Output the [x, y] coordinate of the center of the cell containing the given text.  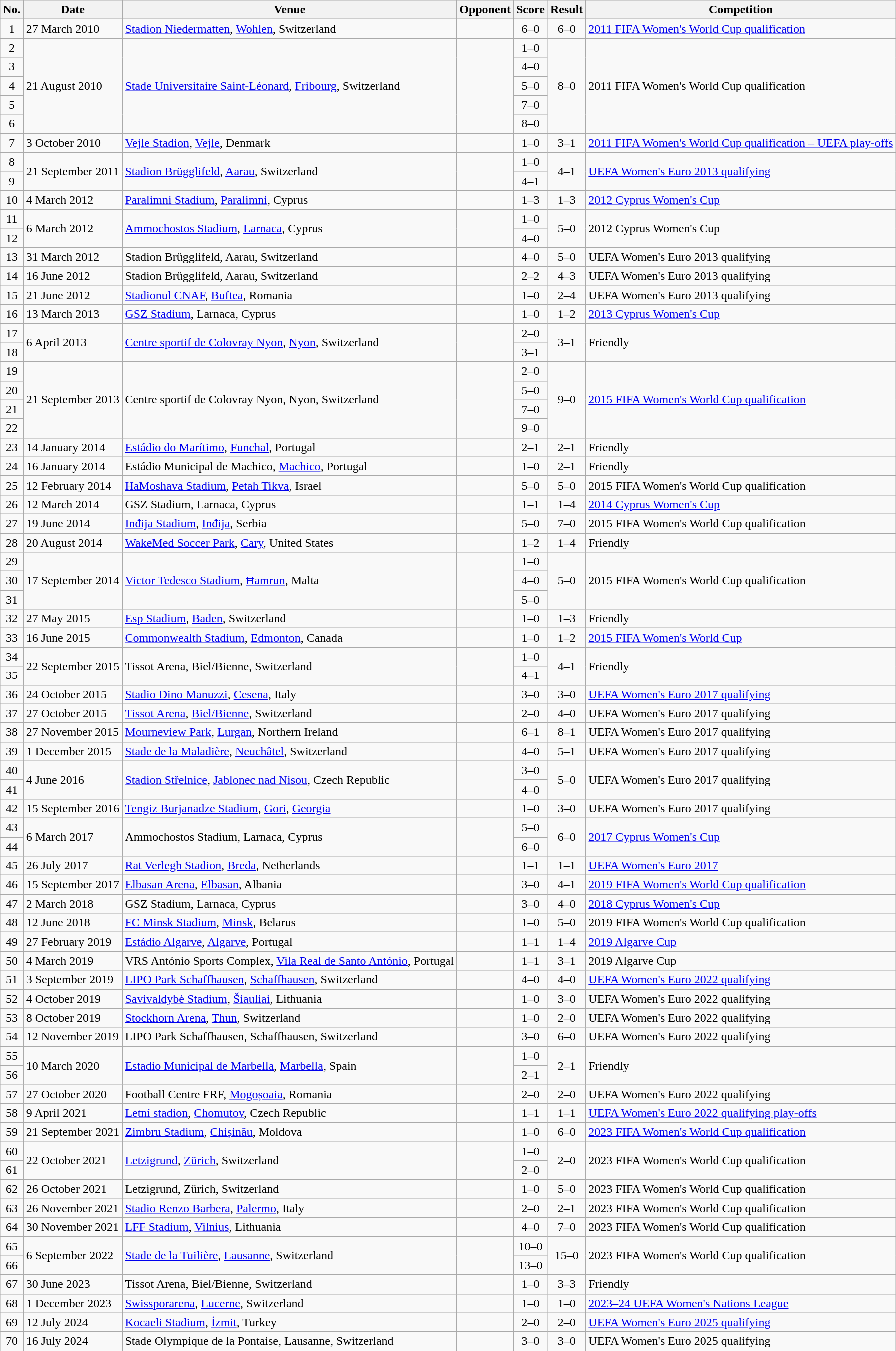
UEFA Women's Euro 2022 qualifying play-offs [741, 1113]
22 October 2021 [73, 1160]
6 April 2013 [73, 343]
Zimbru Stadium, Chișinău, Moldova [290, 1132]
21 September 2013 [73, 400]
Tengiz Burjanadze Stadium, Gori, Georgia [290, 808]
33 [12, 638]
4 October 2019 [73, 999]
31 March 2012 [73, 257]
Vejle Stadion, Vejle, Denmark [290, 143]
1 [12, 29]
26 November 2021 [73, 1208]
13 [12, 257]
FC Minsk Stadium, Minsk, Belarus [290, 923]
13 March 2013 [73, 314]
2014 Cyprus Women's Cup [741, 504]
Football Centre FRF, Mogoșoaia, Romania [290, 1094]
61 [12, 1170]
20 [12, 390]
67 [12, 1284]
No. [12, 10]
3 September 2019 [73, 980]
2015 FIFA Women's World Cup [741, 638]
Victor Tedesco Stadium, Ħamrun, Malta [290, 581]
9 [12, 181]
Stadionul CNAF, Buftea, Romania [290, 295]
19 [12, 371]
15 September 2017 [73, 885]
6 March 2017 [73, 837]
26 [12, 504]
Competition [741, 10]
30 June 2023 [73, 1284]
69 [12, 1322]
64 [12, 1227]
45 [12, 866]
21 August 2010 [73, 86]
2017 Cyprus Women's Cup [741, 837]
20 August 2014 [73, 542]
2018 Cyprus Women's Cup [741, 904]
17 September 2014 [73, 581]
Stade Olympique de la Pontaise, Lausanne, Switzerland [290, 1341]
62 [12, 1189]
28 [12, 542]
2023–24 UEFA Women's Nations League [741, 1303]
22 September 2015 [73, 666]
13–0 [530, 1265]
6 March 2012 [73, 228]
4 March 2012 [73, 200]
Venue [290, 10]
10 March 2020 [73, 1065]
16 January 2014 [73, 466]
52 [12, 999]
66 [12, 1265]
Estádio Algarve, Algarve, Portugal [290, 942]
43 [12, 827]
Mourneview Park, Lurgan, Northern Ireland [290, 732]
1 December 2015 [73, 751]
16 July 2024 [73, 1341]
12 July 2024 [73, 1322]
65 [12, 1246]
17 [12, 333]
21 [12, 409]
58 [12, 1113]
2013 Cyprus Women's Cup [741, 314]
68 [12, 1303]
12 June 2018 [73, 923]
Estádio do Marítimo, Funchal, Portugal [290, 447]
54 [12, 1037]
51 [12, 980]
Savivaldybė Stadium, Šiauliai, Lithuania [290, 999]
8 October 2019 [73, 1018]
42 [12, 808]
2 March 2018 [73, 904]
6 September 2022 [73, 1256]
12 March 2014 [73, 504]
53 [12, 1018]
Rat Verlegh Stadion, Breda, Netherlands [290, 866]
57 [12, 1094]
12 November 2019 [73, 1037]
Stadion Střelnice, Jablonec nad Nisou, Czech Republic [290, 780]
9 April 2021 [73, 1113]
30 November 2021 [73, 1227]
Result [566, 10]
Commonwealth Stadium, Edmonton, Canada [290, 638]
24 October 2015 [73, 694]
48 [12, 923]
12 [12, 238]
27 May 2015 [73, 619]
15–0 [566, 1256]
63 [12, 1208]
4–3 [566, 276]
Stadion Niedermatten, Wohlen, Switzerland [290, 29]
36 [12, 694]
3–3 [566, 1284]
6–1 [530, 732]
Score [530, 10]
21 June 2012 [73, 295]
26 October 2021 [73, 1189]
Date [73, 10]
16 June 2012 [73, 276]
55 [12, 1056]
27 October 2015 [73, 713]
29 [12, 562]
Stadio Renzo Barbera, Palermo, Italy [290, 1208]
12 February 2014 [73, 485]
49 [12, 942]
8 [12, 162]
27 February 2019 [73, 942]
47 [12, 904]
2–4 [566, 295]
Estádio Municipal de Machico, Machico, Portugal [290, 466]
3 October 2010 [73, 143]
16 [12, 314]
6 [12, 124]
2 [12, 48]
70 [12, 1341]
HaMoshava Stadium, Petah Tikva, Israel [290, 485]
22 [12, 428]
26 July 2017 [73, 866]
14 January 2014 [73, 447]
37 [12, 713]
39 [12, 751]
4 March 2019 [73, 961]
Stadio Dino Manuzzi, Cesena, Italy [290, 694]
VRS António Sports Complex, Vila Real de Santo António, Portugal [290, 961]
10 [12, 200]
Stade de la Maladière, Neuchâtel, Switzerland [290, 751]
25 [12, 485]
46 [12, 885]
59 [12, 1132]
2–2 [530, 276]
8–1 [566, 732]
Estadio Municipal de Marbella, Marbella, Spain [290, 1065]
31 [12, 600]
Paralimni Stadium, Paralimni, Cyprus [290, 200]
3 [12, 67]
15 [12, 295]
27 October 2020 [73, 1094]
19 June 2014 [73, 523]
35 [12, 675]
38 [12, 732]
24 [12, 466]
Esp Stadium, Baden, Switzerland [290, 619]
5–1 [566, 751]
40 [12, 770]
UEFA Women's Euro 2017 [741, 866]
Stade de la Tuilière, Lausanne, Switzerland [290, 1256]
Elbasan Arena, Elbasan, Albania [290, 885]
Inđija Stadium, Inđija, Serbia [290, 523]
Swissporarena, Lucerne, Switzerland [290, 1303]
1 December 2023 [73, 1303]
21 September 2021 [73, 1132]
5 [12, 105]
30 [12, 581]
10–0 [530, 1246]
44 [12, 847]
WakeMed Soccer Park, Cary, United States [290, 542]
4 June 2016 [73, 780]
34 [12, 657]
4 [12, 86]
LFF Stadium, Vilnius, Lithuania [290, 1227]
Letní stadion, Chomutov, Czech Republic [290, 1113]
Stockhorn Arena, Thun, Switzerland [290, 1018]
14 [12, 276]
7 [12, 143]
50 [12, 961]
11 [12, 219]
60 [12, 1151]
15 September 2016 [73, 808]
56 [12, 1075]
Kocaeli Stadium, İzmit, Turkey [290, 1322]
27 November 2015 [73, 732]
27 March 2010 [73, 29]
16 June 2015 [73, 638]
18 [12, 352]
21 September 2011 [73, 171]
Stade Universitaire Saint-Léonard, Fribourg, Switzerland [290, 86]
27 [12, 523]
41 [12, 789]
2011 FIFA Women's World Cup qualification – UEFA play-offs [741, 143]
32 [12, 619]
Opponent [485, 10]
23 [12, 447]
